Provide the (x, y) coordinate of the cell's center where the given text is located.  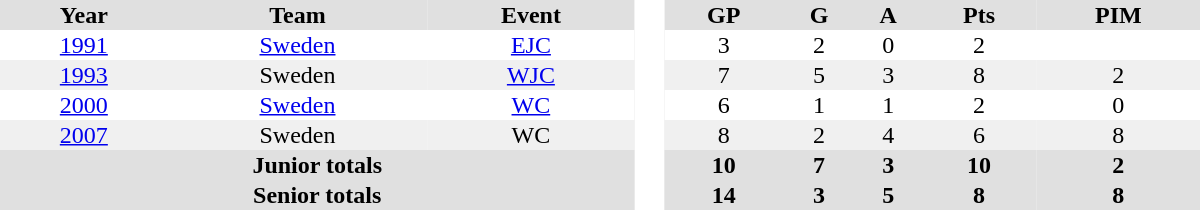
14 (724, 195)
GP (724, 15)
2000 (84, 105)
WJC (530, 75)
PIM (1118, 15)
Event (530, 15)
EJC (530, 45)
1991 (84, 45)
Team (298, 15)
Junior totals (317, 165)
2007 (84, 135)
Year (84, 15)
1993 (84, 75)
Senior totals (317, 195)
G (818, 15)
A (888, 15)
4 (888, 135)
Pts (980, 15)
